For the text-containing cell, return its midpoint in (x, y) coordinate format. 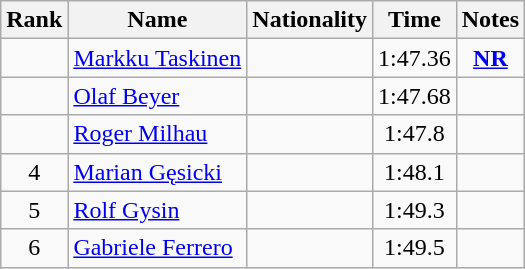
Time (415, 20)
1:48.1 (415, 172)
1:47.68 (415, 96)
4 (34, 172)
Roger Milhau (158, 134)
Name (158, 20)
Notes (490, 20)
Rolf Gysin (158, 210)
Nationality (310, 20)
Marian Gęsicki (158, 172)
Gabriele Ferrero (158, 248)
Olaf Beyer (158, 96)
Rank (34, 20)
Markku Taskinen (158, 58)
5 (34, 210)
6 (34, 248)
1:49.3 (415, 210)
1:47.8 (415, 134)
1:49.5 (415, 248)
1:47.36 (415, 58)
NR (490, 58)
